Extract the (X, Y) coordinate from the center of the cell holding the provided text.  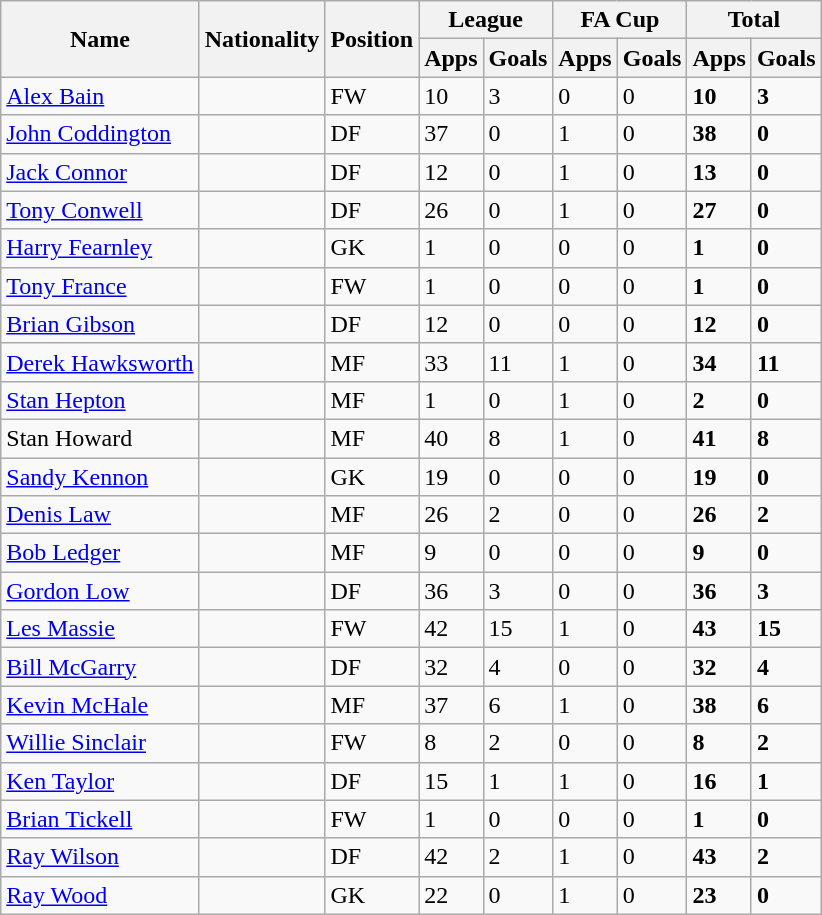
FA Cup (620, 20)
Tony France (100, 286)
22 (451, 895)
Nationality (262, 39)
Derek Hawksworth (100, 362)
23 (719, 895)
Ray Wood (100, 895)
Brian Gibson (100, 324)
27 (719, 210)
Ken Taylor (100, 781)
Kevin McHale (100, 705)
Gordon Low (100, 591)
Stan Howard (100, 438)
Position (372, 39)
Stan Hepton (100, 400)
Willie Sinclair (100, 743)
Harry Fearnley (100, 248)
16 (719, 781)
13 (719, 172)
Alex Bain (100, 96)
John Coddington (100, 134)
League (486, 20)
Bill McGarry (100, 667)
Bob Ledger (100, 553)
41 (719, 438)
Tony Conwell (100, 210)
Name (100, 39)
Ray Wilson (100, 857)
40 (451, 438)
Les Massie (100, 629)
Total (754, 20)
Denis Law (100, 515)
Sandy Kennon (100, 477)
Jack Connor (100, 172)
Brian Tickell (100, 819)
34 (719, 362)
33 (451, 362)
